Determine the [X, Y] coordinate at the center of the cell enclosing the given text.  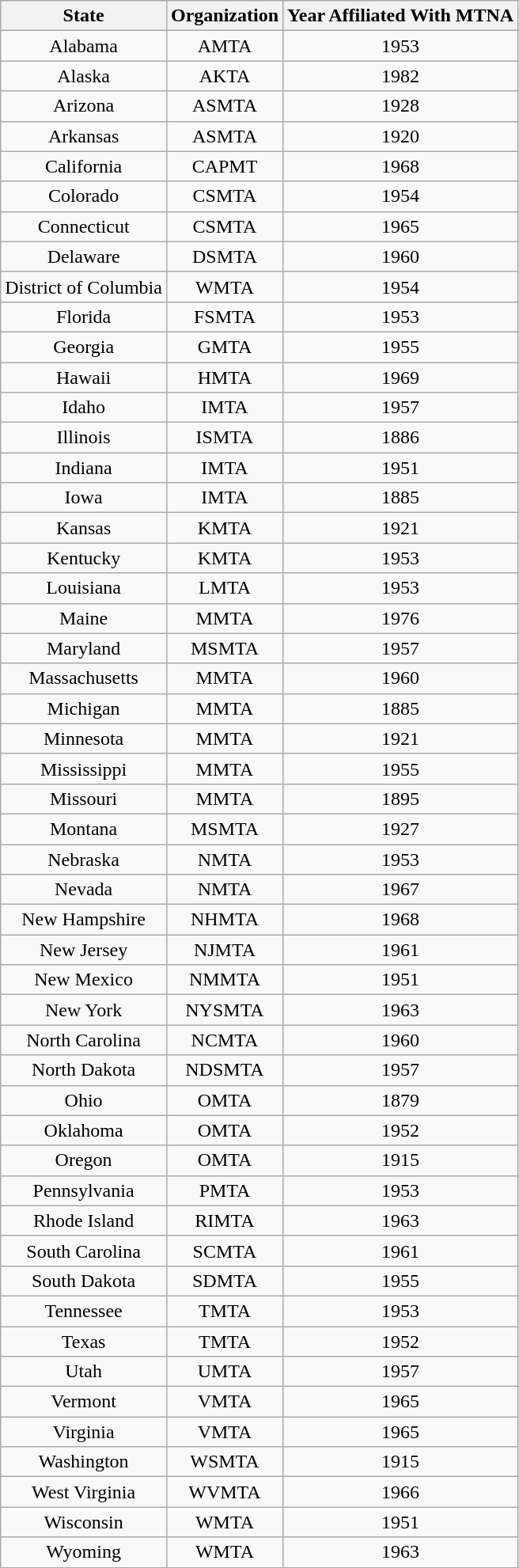
1967 [400, 890]
Arkansas [84, 136]
North Dakota [84, 1070]
Ohio [84, 1100]
WSMTA [225, 1462]
Montana [84, 829]
NJMTA [225, 950]
Florida [84, 317]
1966 [400, 1492]
PMTA [225, 1190]
Oklahoma [84, 1130]
Arizona [84, 106]
CAPMT [225, 166]
SDMTA [225, 1281]
WVMTA [225, 1492]
Utah [84, 1372]
Louisiana [84, 588]
SCMTA [225, 1251]
RIMTA [225, 1221]
Hawaii [84, 378]
1982 [400, 76]
Massachusetts [84, 678]
1969 [400, 378]
NCMTA [225, 1040]
UMTA [225, 1372]
FSMTA [225, 317]
Georgia [84, 347]
South Carolina [84, 1251]
Michigan [84, 708]
State [84, 16]
Rhode Island [84, 1221]
Virginia [84, 1432]
Colorado [84, 196]
Alabama [84, 46]
Wisconsin [84, 1522]
1928 [400, 106]
Maine [84, 618]
South Dakota [84, 1281]
California [84, 166]
DSMTA [225, 256]
LMTA [225, 588]
Delaware [84, 256]
Alaska [84, 76]
Nevada [84, 890]
New Mexico [84, 980]
Iowa [84, 498]
Mississippi [84, 769]
1879 [400, 1100]
District of Columbia [84, 287]
New York [84, 1010]
North Carolina [84, 1040]
NMMTA [225, 980]
Texas [84, 1342]
1927 [400, 829]
Idaho [84, 408]
NHMTA [225, 920]
West Virginia [84, 1492]
Minnesota [84, 738]
HMTA [225, 378]
Wyoming [84, 1552]
Vermont [84, 1402]
Washington [84, 1462]
Connecticut [84, 226]
Kansas [84, 528]
GMTA [225, 347]
AKTA [225, 76]
NDSMTA [225, 1070]
ISMTA [225, 438]
Maryland [84, 648]
New Jersey [84, 950]
Missouri [84, 799]
Oregon [84, 1160]
1976 [400, 618]
Tennessee [84, 1311]
AMTA [225, 46]
1920 [400, 136]
1886 [400, 438]
Year Affiliated With MTNA [400, 16]
NYSMTA [225, 1010]
1895 [400, 799]
Indiana [84, 468]
Nebraska [84, 859]
New Hampshire [84, 920]
Kentucky [84, 558]
Organization [225, 16]
Pennsylvania [84, 1190]
Illinois [84, 438]
